Return (x, y) of the center of cell containing provided text 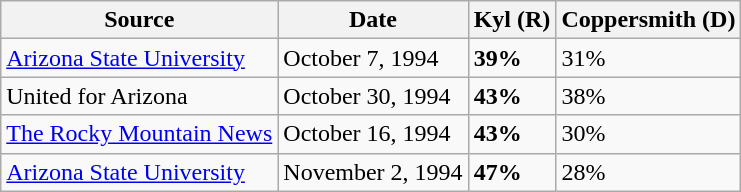
October 30, 1994 (373, 96)
Kyl (R) (512, 20)
47% (512, 172)
30% (648, 134)
39% (512, 58)
28% (648, 172)
October 16, 1994 (373, 134)
October 7, 1994 (373, 58)
Source (140, 20)
United for Arizona (140, 96)
38% (648, 96)
Date (373, 20)
31% (648, 58)
November 2, 1994 (373, 172)
Coppersmith (D) (648, 20)
The Rocky Mountain News (140, 134)
